Output the (X, Y) coordinate of the center of the cell containing the given text.  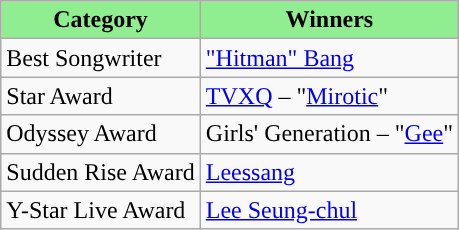
Best Songwriter (101, 58)
Odyssey Award (101, 134)
Girls' Generation – "Gee" (329, 134)
Winners (329, 20)
Category (101, 20)
"Hitman" Bang (329, 58)
Star Award (101, 96)
Leessang (329, 172)
Lee Seung-chul (329, 210)
TVXQ – "Mirotic" (329, 96)
Y-Star Live Award (101, 210)
Sudden Rise Award (101, 172)
